Return (x, y) of the center of cell containing provided text 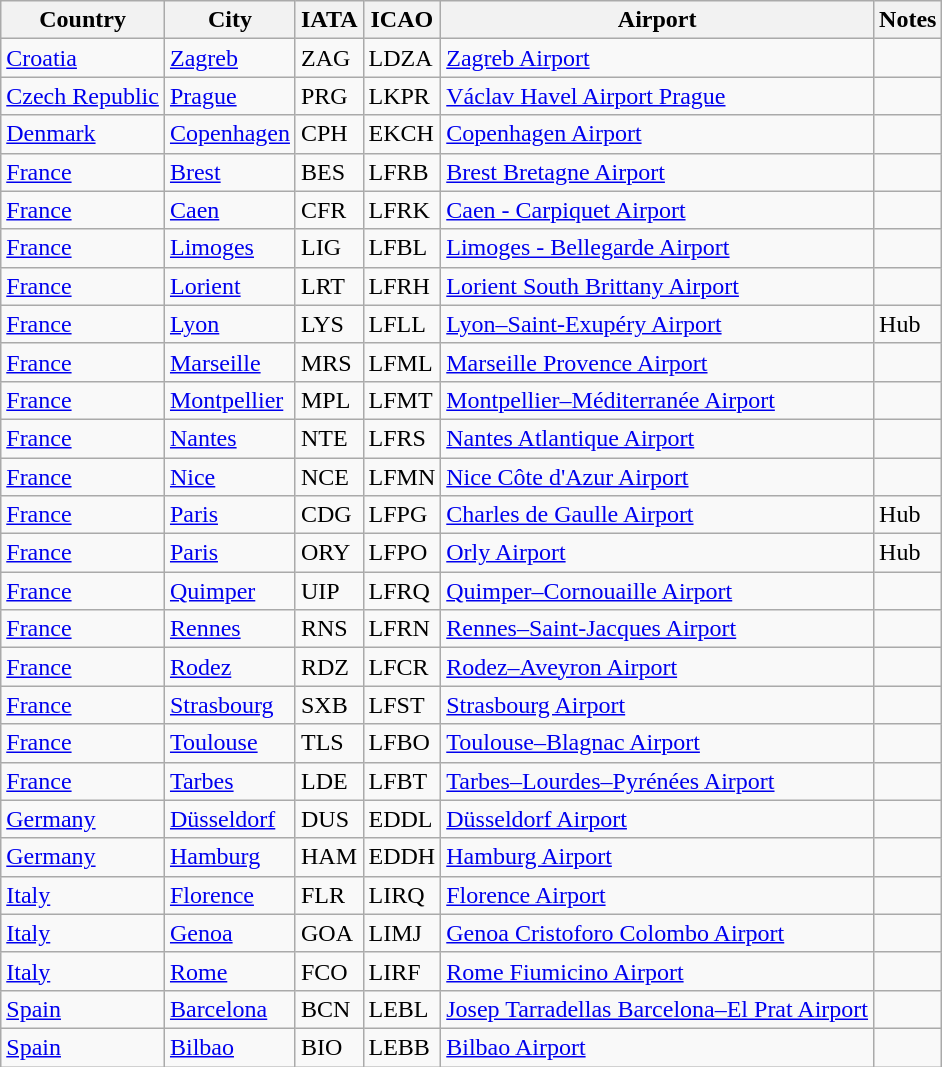
Tarbes–Lourdes–Pyrénées Airport (658, 781)
NCE (329, 477)
ORY (329, 553)
Strasbourg Airport (658, 705)
LFLL (402, 324)
Marseille Provence Airport (658, 362)
Rome Fiumicino Airport (658, 971)
Nice Côte d'Azur Airport (658, 477)
Florence Airport (658, 895)
Rome (230, 971)
CPH (329, 134)
LFMT (402, 400)
Lorient (230, 286)
Toulouse (230, 743)
LIRQ (402, 895)
BCN (329, 1009)
LYS (329, 324)
GOA (329, 933)
Bilbao Airport (658, 1047)
RNS (329, 629)
Caen (230, 210)
EDDH (402, 857)
LDE (329, 781)
Notes (908, 20)
Rodez (230, 667)
CDG (329, 515)
LFPO (402, 553)
LFBL (402, 248)
Czech Republic (83, 96)
SXB (329, 705)
LFRK (402, 210)
LFST (402, 705)
Limoges - Bellegarde Airport (658, 248)
Marseille (230, 362)
PRG (329, 96)
LFRH (402, 286)
Genoa Cristoforo Colombo Airport (658, 933)
Caen - Carpiquet Airport (658, 210)
Copenhagen Airport (658, 134)
LIG (329, 248)
Strasbourg (230, 705)
ZAG (329, 58)
Lyon (230, 324)
LRT (329, 286)
Denmark (83, 134)
BIO (329, 1047)
Rodez–Aveyron Airport (658, 667)
LFPG (402, 515)
LFBT (402, 781)
Quimper–Cornouaille Airport (658, 591)
Montpellier (230, 400)
Barcelona (230, 1009)
LFBO (402, 743)
LFML (402, 362)
EDDL (402, 819)
LFRS (402, 438)
LIRF (402, 971)
MPL (329, 400)
Václav Havel Airport Prague (658, 96)
FCO (329, 971)
Florence (230, 895)
Nantes Atlantique Airport (658, 438)
Brest (230, 172)
LKPR (402, 96)
NTE (329, 438)
Josep Tarradellas Barcelona–El Prat Airport (658, 1009)
Düsseldorf Airport (658, 819)
DUS (329, 819)
Hamburg (230, 857)
MRS (329, 362)
Nice (230, 477)
TLS (329, 743)
HAM (329, 857)
LDZA (402, 58)
Croatia (83, 58)
Lyon–Saint-Exupéry Airport (658, 324)
Prague (230, 96)
Zagreb Airport (658, 58)
RDZ (329, 667)
Lorient South Brittany Airport (658, 286)
Brest Bretagne Airport (658, 172)
LIMJ (402, 933)
IATA (329, 20)
Quimper (230, 591)
ICAO (402, 20)
LEBL (402, 1009)
EKCH (402, 134)
Rennes–Saint-Jacques Airport (658, 629)
Copenhagen (230, 134)
Tarbes (230, 781)
Rennes (230, 629)
City (230, 20)
LFMN (402, 477)
LFRN (402, 629)
CFR (329, 210)
FLR (329, 895)
Zagreb (230, 58)
UIP (329, 591)
Nantes (230, 438)
Orly Airport (658, 553)
Charles de Gaulle Airport (658, 515)
LEBB (402, 1047)
Airport (658, 20)
Genoa (230, 933)
LFRQ (402, 591)
Montpellier–Méditerranée Airport (658, 400)
BES (329, 172)
LFRB (402, 172)
Hamburg Airport (658, 857)
Toulouse–Blagnac Airport (658, 743)
Country (83, 20)
LFCR (402, 667)
Bilbao (230, 1047)
Düsseldorf (230, 819)
Limoges (230, 248)
